Search for the cell housing the specified text and yield its (x, y) center coordinate. 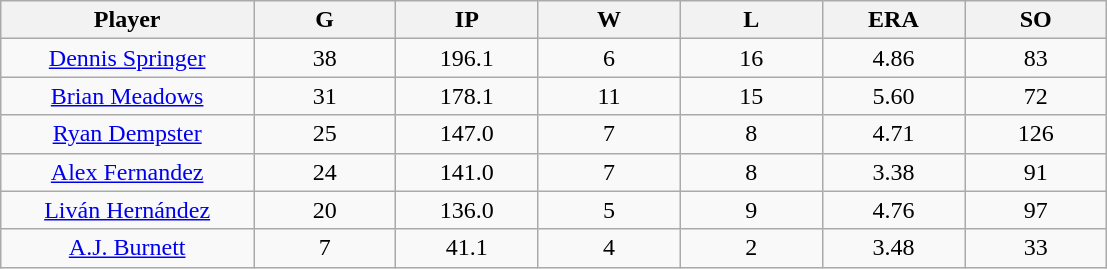
97 (1036, 210)
4.86 (893, 58)
83 (1036, 58)
4.76 (893, 210)
25 (325, 134)
3.48 (893, 248)
Dennis Springer (128, 58)
IP (467, 20)
Player (128, 20)
72 (1036, 96)
126 (1036, 134)
Alex Fernandez (128, 172)
196.1 (467, 58)
6 (609, 58)
G (325, 20)
3.38 (893, 172)
ERA (893, 20)
20 (325, 210)
41.1 (467, 248)
Brian Meadows (128, 96)
141.0 (467, 172)
33 (1036, 248)
31 (325, 96)
4.71 (893, 134)
5.60 (893, 96)
Liván Hernández (128, 210)
9 (751, 210)
16 (751, 58)
Ryan Dempster (128, 134)
2 (751, 248)
24 (325, 172)
147.0 (467, 134)
L (751, 20)
11 (609, 96)
136.0 (467, 210)
SO (1036, 20)
178.1 (467, 96)
15 (751, 96)
A.J. Burnett (128, 248)
W (609, 20)
38 (325, 58)
91 (1036, 172)
5 (609, 210)
4 (609, 248)
